Find where the given text appears and provide that cell's center as (x, y) coordinate. 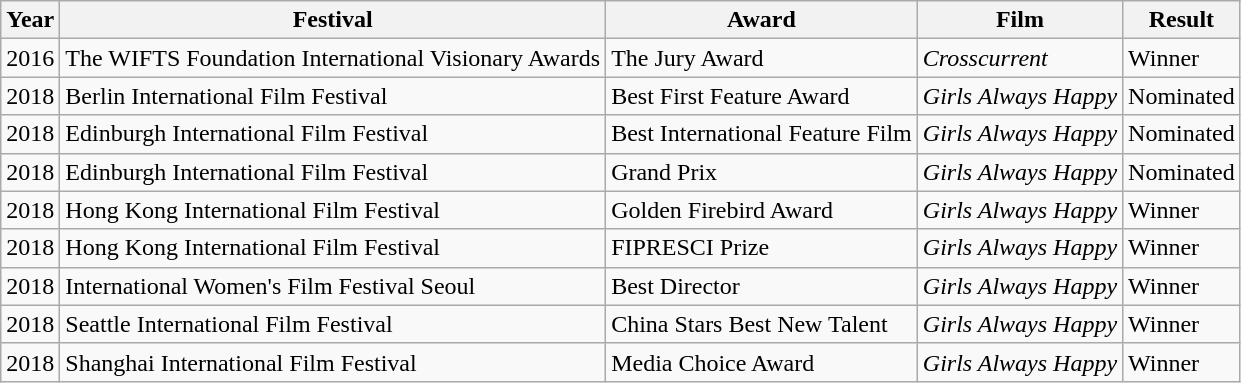
Result (1182, 20)
2016 (30, 58)
Best International Feature Film (762, 134)
FIPRESCI Prize (762, 248)
Best First Feature Award (762, 96)
The WIFTS Foundation International Visionary Awards (333, 58)
Shanghai International Film Festival (333, 362)
Berlin International Film Festival (333, 96)
Festival (333, 20)
Award (762, 20)
Film (1020, 20)
International Women's Film Festival Seoul (333, 286)
Best Director (762, 286)
Seattle International Film Festival (333, 324)
The Jury Award (762, 58)
Media Choice Award (762, 362)
Crosscurrent (1020, 58)
Grand Prix (762, 172)
China Stars Best New Talent (762, 324)
Golden Firebird Award (762, 210)
Year (30, 20)
